Return [x, y] of the center of cell containing provided text 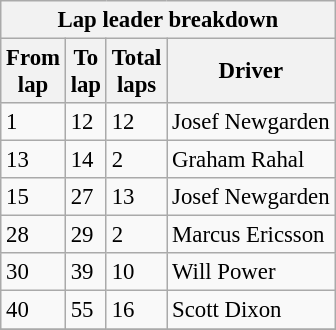
10 [136, 273]
16 [136, 310]
Driver [251, 72]
15 [34, 197]
29 [86, 235]
Fromlap [34, 72]
Tolap [86, 72]
Lap leader breakdown [168, 20]
1 [34, 122]
Scott Dixon [251, 310]
39 [86, 273]
30 [34, 273]
55 [86, 310]
40 [34, 310]
Marcus Ericsson [251, 235]
27 [86, 197]
Will Power [251, 273]
Graham Rahal [251, 160]
Totallaps [136, 72]
28 [34, 235]
14 [86, 160]
